Capture the cell that displays the provided text and extract its [X, Y] central coordinate. 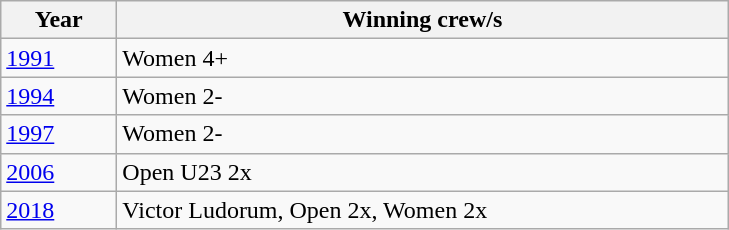
Open U23 2x [422, 172]
Winning crew/s [422, 20]
Victor Ludorum, Open 2x, Women 2x [422, 210]
1994 [59, 96]
1991 [59, 58]
2018 [59, 210]
Women 4+ [422, 58]
Year [59, 20]
2006 [59, 172]
1997 [59, 134]
